Return (X, Y) of the center of cell containing provided text 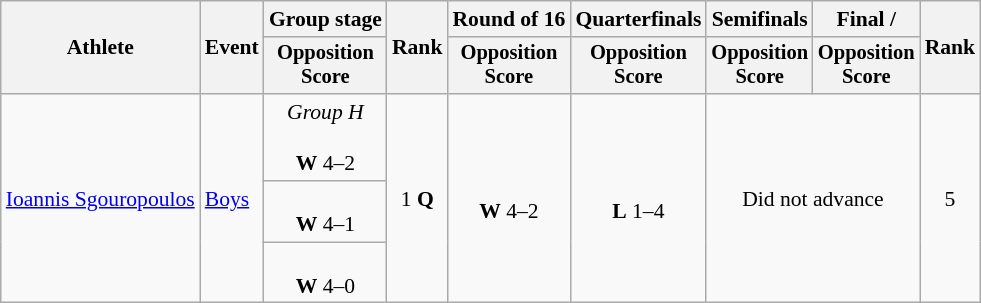
Boys (232, 198)
5 (950, 198)
Did not advance (812, 198)
Final / (866, 19)
W 4–1 (326, 212)
Group HW 4–2 (326, 138)
Group stage (326, 19)
Semifinals (760, 19)
W 4–2 (508, 198)
Athlete (100, 48)
Round of 16 (508, 19)
1 Q (418, 198)
Event (232, 48)
Quarterfinals (638, 19)
W 4–0 (326, 272)
Ioannis Sgouropoulos (100, 198)
L 1–4 (638, 198)
